Find where the given text appears and provide that cell's center as (x, y) coordinate. 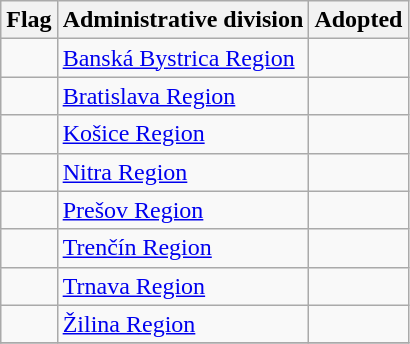
Bratislava Region (183, 96)
Administrative division (183, 20)
Flag (29, 20)
Banská Bystrica Region (183, 58)
Žilina Region (183, 324)
Adopted (358, 20)
Košice Region (183, 134)
Trenčín Region (183, 248)
Trnava Region (183, 286)
Nitra Region (183, 172)
Prešov Region (183, 210)
